Return [X, Y] of the center of cell containing provided text 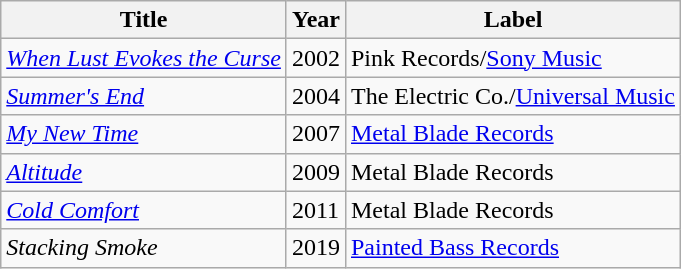
Painted Bass Records [512, 248]
2004 [316, 96]
2019 [316, 248]
2002 [316, 58]
Label [512, 20]
Summer's End [144, 96]
Pink Records/Sony Music [512, 58]
Cold Comfort [144, 210]
When Lust Evokes the Curse [144, 58]
My New Time [144, 134]
Title [144, 20]
2009 [316, 172]
Year [316, 20]
2011 [316, 210]
Altitude [144, 172]
2007 [316, 134]
The Electric Co./Universal Music [512, 96]
Stacking Smoke [144, 248]
